For the text-containing cell, return its midpoint in (x, y) coordinate format. 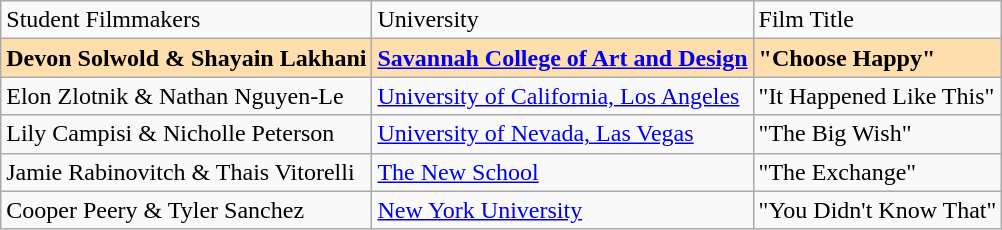
Lily Campisi & Nicholle Peterson (186, 134)
"The Exchange" (878, 172)
Student Filmmakers (186, 20)
University of Nevada, Las Vegas (562, 134)
Jamie Rabinovitch & Thais Vitorelli (186, 172)
The New School (562, 172)
Savannah College of Art and Design (562, 58)
"You Didn't Know That" (878, 210)
Film Title (878, 20)
"It Happened Like This" (878, 96)
"Choose Happy" (878, 58)
Devon Solwold & Shayain Lakhani (186, 58)
University (562, 20)
University of California, Los Angeles (562, 96)
New York University (562, 210)
Cooper Peery & Tyler Sanchez (186, 210)
Elon Zlotnik & Nathan Nguyen-Le (186, 96)
"The Big Wish" (878, 134)
